Detect which cell encompasses the target text, then output its (x, y) center coordinate. 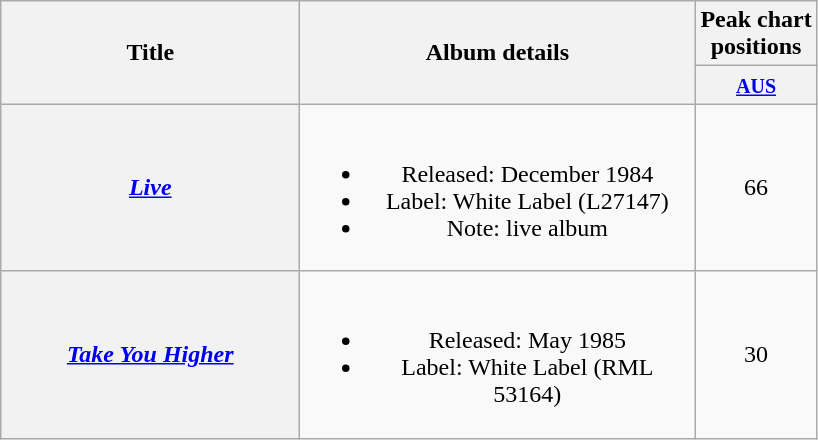
Album details (498, 52)
Peak chartpositions (756, 34)
Title (150, 52)
Released: December 1984Label: White Label (L27147)Note: live album (498, 188)
Released: May 1985Label: White Label (RML 53164) (498, 354)
AUS (756, 85)
30 (756, 354)
66 (756, 188)
Live (150, 188)
Take You Higher (150, 354)
